For the text-containing cell, return its midpoint in (X, Y) coordinate format. 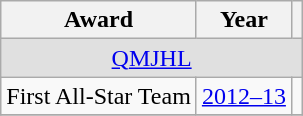
2012–13 (244, 96)
QMJHL (152, 58)
Award (99, 20)
First All-Star Team (99, 96)
Year (244, 20)
